Extract the (X, Y) coordinate from the center of the cell holding the provided text.  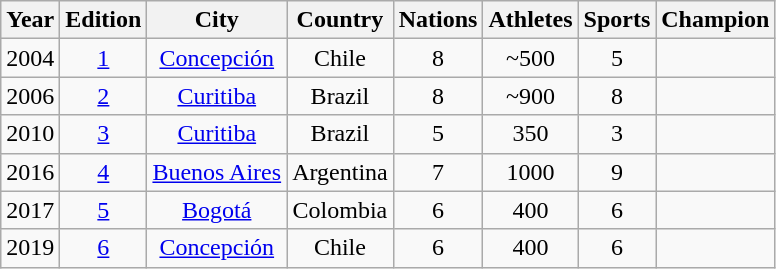
City (217, 20)
Champion (716, 20)
350 (530, 134)
Edition (104, 20)
~500 (530, 58)
Year (30, 20)
Buenos Aires (217, 172)
1000 (530, 172)
1 (104, 58)
Country (340, 20)
Colombia (340, 210)
2019 (30, 248)
Argentina (340, 172)
9 (617, 172)
Athletes (530, 20)
2016 (30, 172)
2 (104, 96)
~900 (530, 96)
2004 (30, 58)
4 (104, 172)
7 (438, 172)
2017 (30, 210)
2006 (30, 96)
Nations (438, 20)
Bogotá (217, 210)
2010 (30, 134)
Sports (617, 20)
